Return the [X, Y] coordinate for the center point of the cell that contains the specified text.  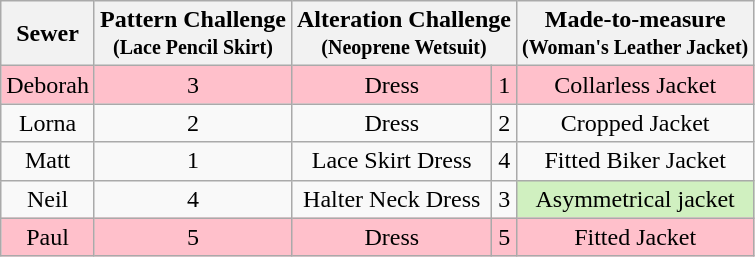
Matt [48, 161]
Pattern Challenge(Lace Pencil Skirt) [192, 34]
Collarless Jacket [636, 85]
Made-to-measure(Woman's Leather Jacket) [636, 34]
Alteration Challenge(Neoprene Wetsuit) [404, 34]
Lace Skirt Dress [391, 161]
Neil [48, 199]
Fitted Biker Jacket [636, 161]
Lorna [48, 123]
Halter Neck Dress [391, 199]
Asymmetrical jacket [636, 199]
Cropped Jacket [636, 123]
Deborah [48, 85]
Paul [48, 237]
Sewer [48, 34]
Fitted Jacket [636, 237]
